Find where the given text appears and provide that cell's center as (X, Y) coordinate. 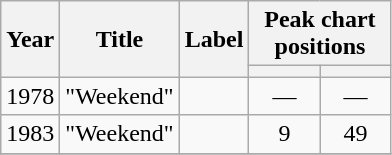
1983 (30, 134)
Year (30, 39)
1978 (30, 96)
9 (284, 134)
Label (214, 39)
Title (120, 39)
49 (356, 134)
Peak chart positions (320, 34)
